Return the (x, y) coordinate for the center point of the cell that contains the specified text.  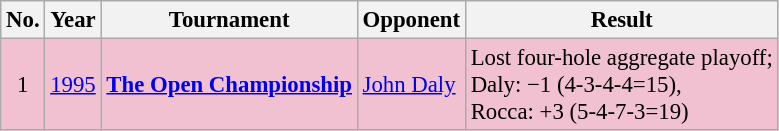
1 (23, 85)
The Open Championship (229, 85)
Tournament (229, 20)
Year (73, 20)
Opponent (411, 20)
1995 (73, 85)
No. (23, 20)
John Daly (411, 85)
Lost four-hole aggregate playoff;Daly: −1 (4-3-4-4=15),Rocca: +3 (5-4-7-3=19) (622, 85)
Result (622, 20)
